Identify which cell holds the provided text, then report its [x, y] central coordinate. 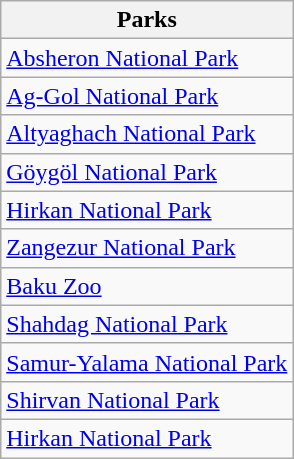
Absheron National Park [147, 58]
Samur-Yalama National Park [147, 362]
Parks [147, 20]
Shahdag National Park [147, 324]
Ag-Gol National Park [147, 96]
Altyaghach National Park [147, 134]
Shirvan National Park [147, 400]
Baku Zoo [147, 286]
Göygöl National Park [147, 172]
Zangezur National Park [147, 248]
